Output the [x, y] coordinate of the center of the cell containing the given text.  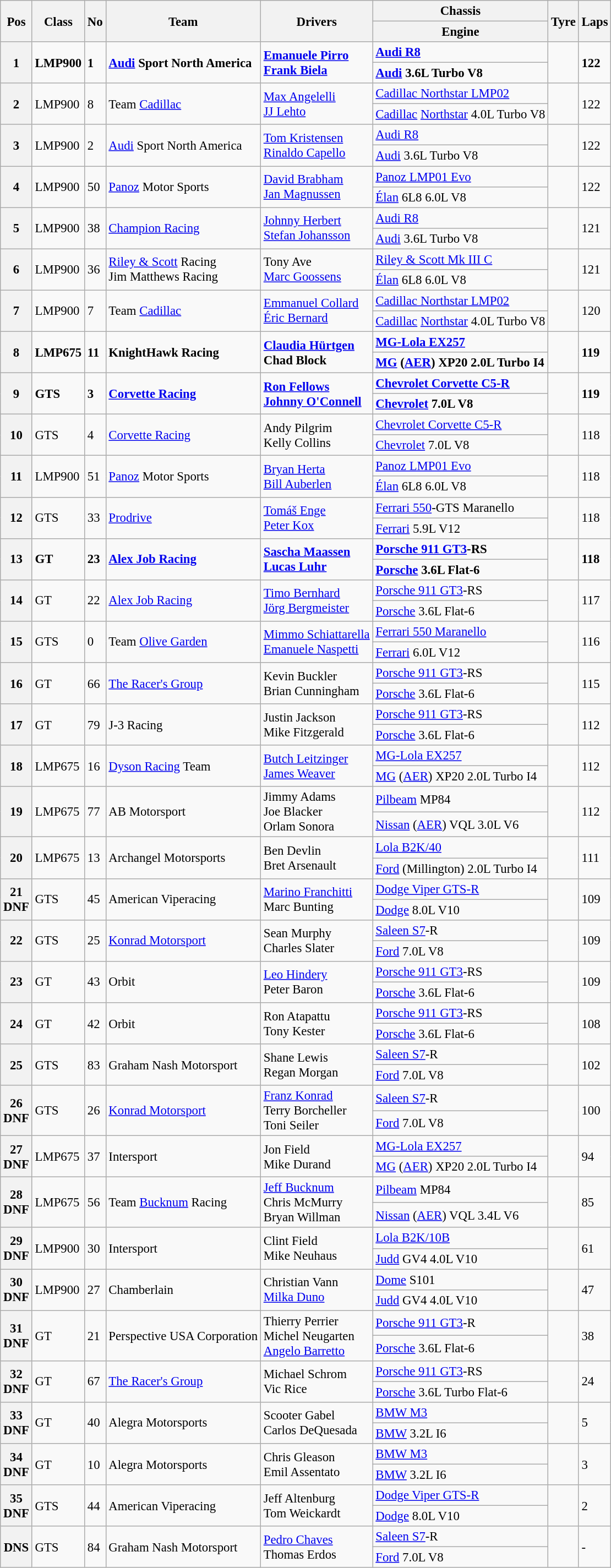
Jon Field Mike Durand [317, 1157]
19 [17, 812]
Chris Gleason Emil Assentato [317, 1464]
Scooter Gabel Carlos DeQuesada [317, 1423]
Chamberlain [183, 1290]
115 [594, 684]
67 [95, 1381]
Pos [17, 21]
J-3 Racing [183, 724]
111 [594, 857]
Ferrari 550-GTS Maranello [460, 507]
42 [95, 1024]
Leo Hindery Peter Baron [317, 982]
No [95, 21]
66 [95, 684]
108 [594, 1024]
18 [17, 766]
32DNF [17, 1381]
Shane Lewis Regan Morgan [317, 1064]
Timo Bernhard Jörg Bergmeister [317, 601]
21 [95, 1336]
Tyre [564, 21]
61 [594, 1248]
Ben Devlin Bret Arsenault [317, 857]
Michael Schrom Vic Rice [317, 1381]
26DNF [17, 1111]
102 [594, 1064]
Franz Konrad Terry Borcheller Toni Seiler [317, 1111]
94 [594, 1157]
Lola B2K/40 [460, 848]
37 [95, 1157]
40 [95, 1423]
Jeff Bucknum Chris McMurry Bryan Willman [317, 1203]
Tomáš Enge Peter Kox [317, 517]
Kevin Buckler Brian Cunningham [317, 684]
44 [95, 1506]
Porsche 911 GT3-R [460, 1323]
Jeff Altenburg Tom Weickardt [317, 1506]
100 [594, 1111]
Lola B2K/10B [460, 1238]
Dyson Racing Team [183, 766]
83 [95, 1064]
Marino Franchitti Marc Bunting [317, 899]
David Brabham Jan Magnussen [317, 187]
30 [95, 1248]
- [594, 1547]
120 [594, 310]
Archangel Motorsports [183, 857]
33 [95, 517]
9 [17, 394]
Andy Pilgrim Kelly Collins [317, 435]
20 [17, 857]
Team [183, 21]
34DNF [17, 1464]
31DNF [17, 1336]
15 [17, 642]
35DNF [17, 1506]
116 [594, 642]
6 [17, 270]
Ron Atapattu Tony Kester [317, 1024]
Ron Fellows Johnny O'Connell [317, 394]
Sean Murphy Charles Slater [317, 940]
29DNF [17, 1248]
Riley & Scott Mk III C [460, 259]
Engine [460, 32]
117 [594, 601]
77 [95, 812]
Sascha Maassen Lucas Luhr [317, 559]
Justin Jackson Mike Fitzgerald [317, 724]
Chassis [460, 11]
27 [95, 1290]
Laps [594, 21]
Thierry Perrier Michel Neugarten Angelo Barretto [317, 1336]
Porsche 3.6L Turbo Flat-6 [460, 1392]
Johnny Herbert Stefan Johansson [317, 228]
Team Bucknum Racing [183, 1203]
0 [95, 642]
33DNF [17, 1423]
DNS [17, 1547]
Pedro Chaves Thomas Erdos [317, 1547]
Nissan (AER) VQL 3.4L V6 [460, 1215]
Mimmo Schiattarella Emanuele Naspetti [317, 642]
79 [95, 724]
17 [17, 724]
26 [95, 1111]
43 [95, 982]
Team Olive Garden [183, 642]
Ferrari 550 Maranello [460, 632]
Class [58, 21]
47 [594, 1290]
51 [95, 477]
Riley & Scott Racing Jim Matthews Racing [183, 270]
Max Angelelli JJ Lehto [317, 103]
Ford (Millington) 2.0L Turbo I4 [460, 868]
Claudia Hürtgen Chad Block [317, 352]
Nissan (AER) VQL 3.0L V6 [460, 824]
AB Motorsport [183, 812]
Butch Leitzinger James Weaver [317, 766]
28DNF [17, 1203]
Emanuele Pirro Frank Biela [317, 63]
Ferrari 5.9L V12 [460, 528]
84 [95, 1547]
Bryan Herta Bill Auberlen [317, 477]
36 [95, 270]
KnightHawk Racing [183, 352]
Ferrari 6.0L V12 [460, 652]
Drivers [317, 21]
14 [17, 601]
30DNF [17, 1290]
Perspective USA Corporation [183, 1336]
Tom Kristensen Rinaldo Capello [317, 145]
45 [95, 899]
Clint Field Mike Neuhaus [317, 1248]
Champion Racing [183, 228]
12 [17, 517]
Dome S101 [460, 1280]
Emmanuel Collard Éric Bernard [317, 310]
Tony Ave Marc Goossens [317, 270]
56 [95, 1203]
85 [594, 1203]
21DNF [17, 899]
27DNF [17, 1157]
Jimmy Adams Joe Blacker Orlam Sonora [317, 812]
50 [95, 187]
Prodrive [183, 517]
Christian Vann Milka Duno [317, 1290]
